Search for the cell housing the specified text and yield its [x, y] center coordinate. 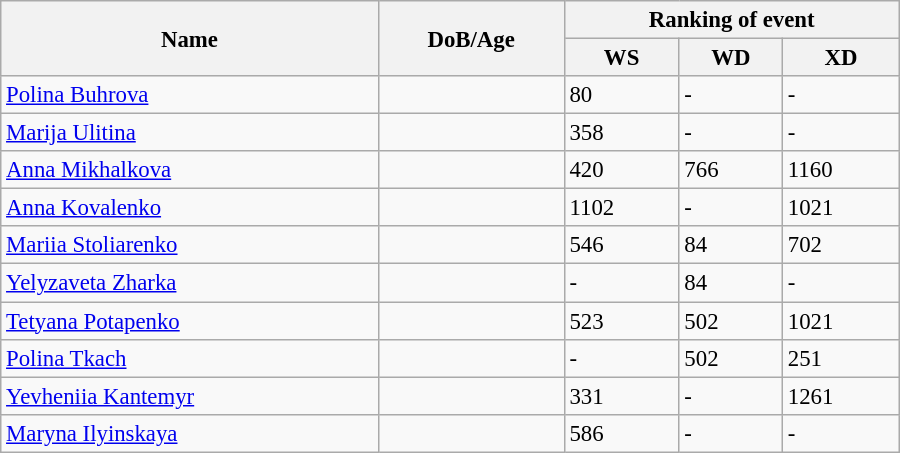
251 [842, 358]
Ranking of event [732, 20]
523 [622, 321]
702 [842, 245]
420 [622, 170]
766 [730, 170]
Maryna Ilyinskaya [190, 433]
1160 [842, 170]
80 [622, 95]
1102 [622, 208]
Anna Mikhalkova [190, 170]
Polina Tkach [190, 358]
331 [622, 396]
1261 [842, 396]
Yevheniia Kantemyr [190, 396]
Anna Kovalenko [190, 208]
Marija Ulitina [190, 133]
358 [622, 133]
Yelyzaveta Zharka [190, 283]
XD [842, 58]
Name [190, 38]
DoB/Age [471, 38]
Mariia Stoliarenko [190, 245]
546 [622, 245]
WS [622, 58]
586 [622, 433]
WD [730, 58]
Tetyana Potapenko [190, 321]
Polina Buhrova [190, 95]
